Output the (x, y) coordinate of the center of the cell containing the given text.  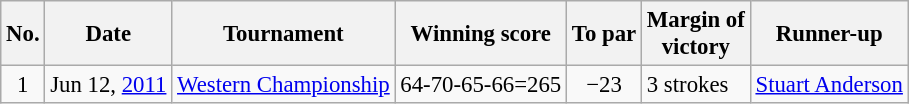
Runner-up (829, 34)
Margin ofvictory (696, 34)
Tournament (284, 34)
Western Championship (284, 85)
1 (23, 85)
Jun 12, 2011 (108, 85)
−23 (604, 85)
Stuart Anderson (829, 85)
No. (23, 34)
3 strokes (696, 85)
Date (108, 34)
64-70-65-66=265 (481, 85)
To par (604, 34)
Winning score (481, 34)
